Detect which cell encompasses the target text, then output its (X, Y) center coordinate. 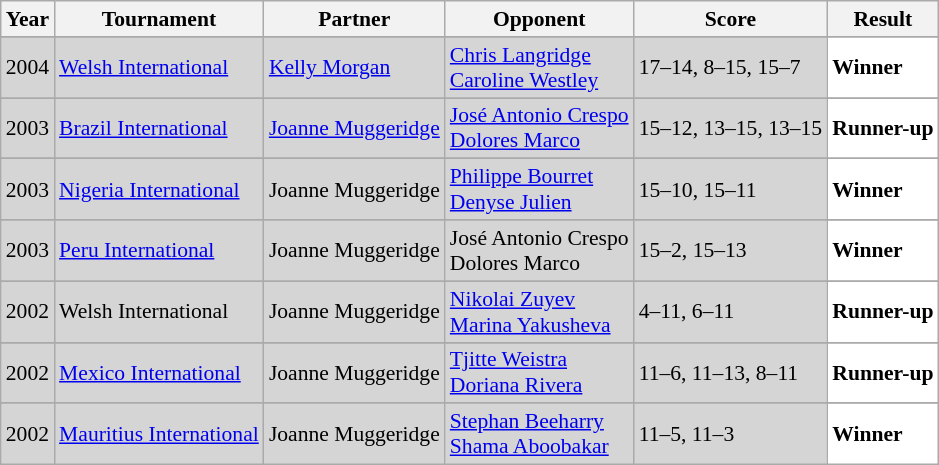
Tournament (159, 19)
15–2, 15–13 (731, 250)
Year (28, 19)
17–14, 8–15, 15–7 (731, 68)
Partner (354, 19)
Peru International (159, 250)
Result (882, 19)
Mexico International (159, 372)
Tjitte Weistra Doriana Rivera (540, 372)
11–5, 11–3 (731, 434)
15–12, 13–15, 13–15 (731, 128)
4–11, 6–11 (731, 312)
2004 (28, 68)
Nigeria International (159, 190)
Philippe Bourret Denyse Julien (540, 190)
Opponent (540, 19)
Stephan Beeharry Shama Aboobakar (540, 434)
Kelly Morgan (354, 68)
15–10, 15–11 (731, 190)
Nikolai Zuyev Marina Yakusheva (540, 312)
11–6, 11–13, 8–11 (731, 372)
Chris Langridge Caroline Westley (540, 68)
Score (731, 19)
Mauritius International (159, 434)
Brazil International (159, 128)
